Search for the cell housing the specified text and yield its [X, Y] center coordinate. 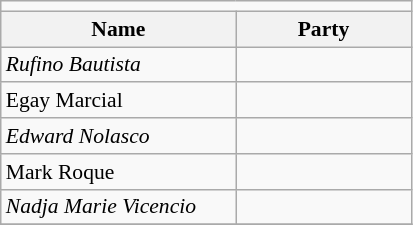
Name [118, 29]
Edward Nolasco [118, 136]
Mark Roque [118, 172]
Rufino Bautista [118, 65]
Egay Marcial [118, 101]
Nadja Marie Vicencio [118, 207]
Party [324, 29]
